For the text-containing cell, return its midpoint in [x, y] coordinate format. 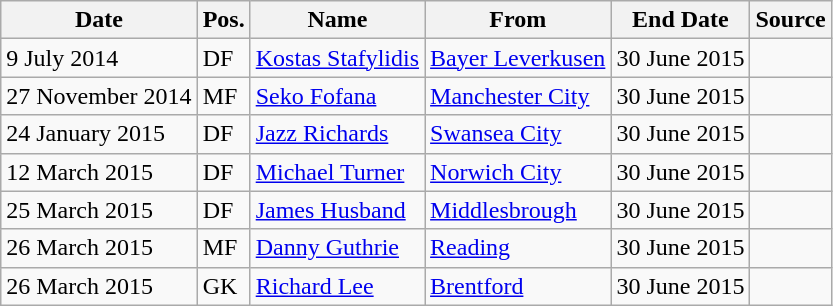
Bayer Leverkusen [518, 58]
Pos. [224, 20]
Name [337, 20]
Richard Lee [337, 286]
Kostas Stafylidis [337, 58]
Danny Guthrie [337, 248]
9 July 2014 [99, 58]
Jazz Richards [337, 134]
Seko Fofana [337, 96]
Middlesbrough [518, 210]
GK [224, 286]
24 January 2015 [99, 134]
Manchester City [518, 96]
Norwich City [518, 172]
12 March 2015 [99, 172]
James Husband [337, 210]
End Date [680, 20]
Michael Turner [337, 172]
27 November 2014 [99, 96]
25 March 2015 [99, 210]
Swansea City [518, 134]
From [518, 20]
Source [790, 20]
Date [99, 20]
Reading [518, 248]
Brentford [518, 286]
